Identify which cell holds the provided text, then report its [X, Y] central coordinate. 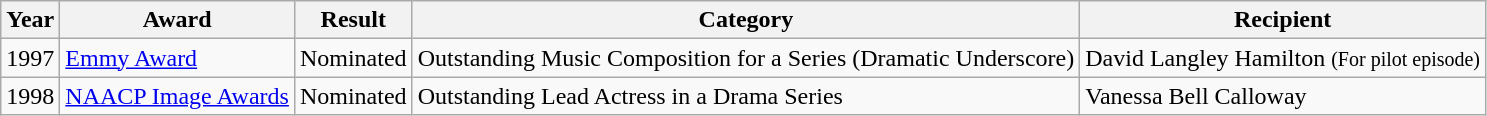
Vanessa Bell Calloway [1283, 96]
Outstanding Music Composition for a Series (Dramatic Underscore) [746, 58]
Outstanding Lead Actress in a Drama Series [746, 96]
NAACP Image Awards [178, 96]
David Langley Hamilton (For pilot episode) [1283, 58]
Category [746, 20]
Recipient [1283, 20]
Emmy Award [178, 58]
1998 [30, 96]
Year [30, 20]
Award [178, 20]
1997 [30, 58]
Result [353, 20]
